Detect which cell encompasses the target text, then output its (x, y) center coordinate. 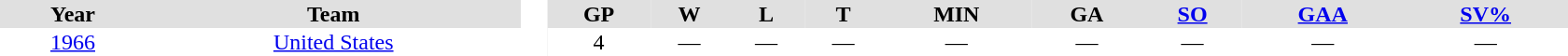
GA (1086, 14)
T (844, 14)
GAA (1323, 14)
GP (599, 14)
SO (1193, 14)
SV% (1486, 14)
MIN (957, 14)
L (767, 14)
W (689, 14)
United States (334, 42)
Team (334, 14)
1966 (73, 42)
Year (73, 14)
4 (599, 42)
